Provide the (x, y) coordinate of the cell's center where the given text is located.  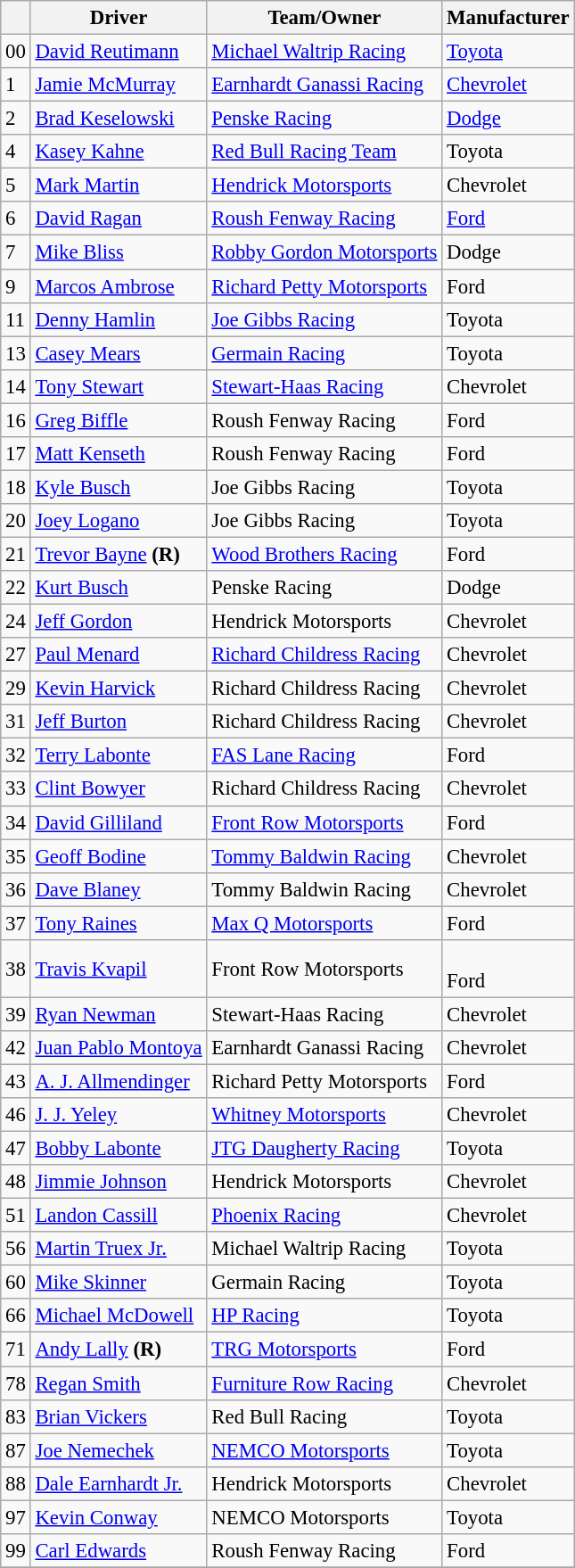
Whitney Motorsports (324, 1115)
29 (16, 689)
4 (16, 152)
Wood Brothers Racing (324, 554)
Phoenix Racing (324, 1216)
Matt Kenseth (119, 454)
66 (16, 1316)
Ryan Newman (119, 1014)
Jeff Burton (119, 722)
Kevin Conway (119, 1517)
17 (16, 454)
88 (16, 1483)
43 (16, 1081)
Kurt Busch (119, 588)
Jimmie Johnson (119, 1182)
Clint Bowyer (119, 789)
Kevin Harvick (119, 689)
18 (16, 487)
27 (16, 655)
38 (16, 969)
J. J. Yeley (119, 1115)
97 (16, 1517)
Casey Mears (119, 353)
Robby Gordon Motorsports (324, 252)
Tony Raines (119, 923)
Regan Smith (119, 1383)
39 (16, 1014)
Dave Blaney (119, 889)
1 (16, 85)
Red Bull Racing (324, 1416)
16 (16, 420)
6 (16, 219)
Greg Biffle (119, 420)
Mike Bliss (119, 252)
Team/Owner (324, 18)
Kyle Busch (119, 487)
Andy Lally (R) (119, 1349)
2 (16, 119)
Jeff Gordon (119, 622)
48 (16, 1182)
Bobby Labonte (119, 1149)
Joe Nemechek (119, 1450)
Brian Vickers (119, 1416)
TRG Motorsports (324, 1349)
Driver (119, 18)
Max Q Motorsports (324, 923)
36 (16, 889)
22 (16, 588)
Carl Edwards (119, 1551)
31 (16, 722)
Tony Stewart (119, 386)
33 (16, 789)
Geoff Bodine (119, 856)
14 (16, 386)
47 (16, 1149)
24 (16, 622)
Manufacturer (508, 18)
Joey Logano (119, 521)
Trevor Bayne (R) (119, 554)
Kasey Kahne (119, 152)
71 (16, 1349)
37 (16, 923)
HP Racing (324, 1316)
60 (16, 1283)
Terry Labonte (119, 755)
20 (16, 521)
13 (16, 353)
21 (16, 554)
Juan Pablo Montoya (119, 1048)
Mark Martin (119, 186)
5 (16, 186)
32 (16, 755)
51 (16, 1216)
Martin Truex Jr. (119, 1249)
83 (16, 1416)
FAS Lane Racing (324, 755)
46 (16, 1115)
JTG Daugherty Racing (324, 1149)
Red Bull Racing Team (324, 152)
A. J. Allmendinger (119, 1081)
Furniture Row Racing (324, 1383)
34 (16, 822)
Denny Hamlin (119, 319)
35 (16, 856)
Paul Menard (119, 655)
42 (16, 1048)
Landon Cassill (119, 1216)
Mike Skinner (119, 1283)
Dale Earnhardt Jr. (119, 1483)
Marcos Ambrose (119, 286)
Brad Keselowski (119, 119)
99 (16, 1551)
56 (16, 1249)
David Ragan (119, 219)
7 (16, 252)
David Gilliland (119, 822)
11 (16, 319)
78 (16, 1383)
87 (16, 1450)
David Reutimann (119, 52)
00 (16, 52)
Michael McDowell (119, 1316)
Jamie McMurray (119, 85)
Travis Kvapil (119, 969)
9 (16, 286)
